Capture the cell that displays the provided text and extract its (X, Y) central coordinate. 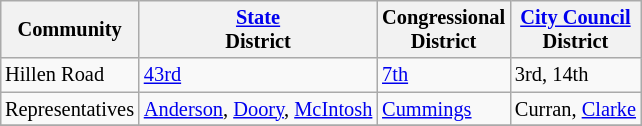
7th (444, 75)
Cummings (444, 109)
Hillen Road (70, 75)
CongressionalDistrict (444, 29)
43rd (258, 75)
Anderson, Doory, McIntosh (258, 109)
3rd, 14th (576, 75)
Community (70, 29)
Representatives (70, 109)
StateDistrict (258, 29)
City CouncilDistrict (576, 29)
Curran, Clarke (576, 109)
